Output the [x, y] coordinate of the center of the cell containing the given text.  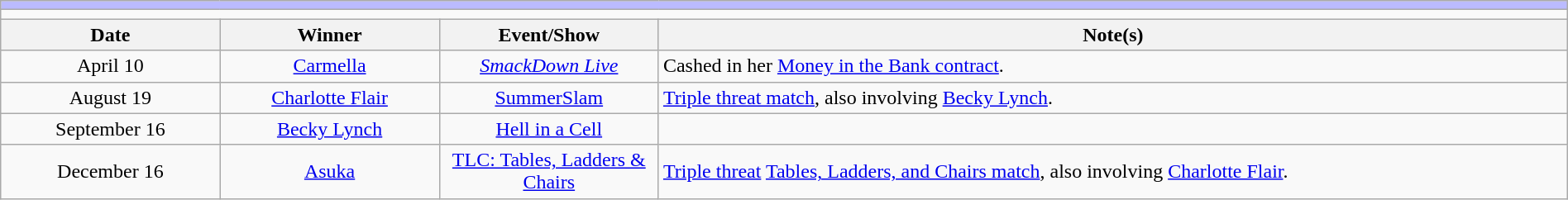
Becky Lynch [329, 129]
Triple threat match, also involving Becky Lynch. [1113, 98]
SummerSlam [549, 98]
Hell in a Cell [549, 129]
Asuka [329, 172]
Note(s) [1113, 35]
September 16 [111, 129]
August 19 [111, 98]
April 10 [111, 66]
Cashed in her Money in the Bank contract. [1113, 66]
December 16 [111, 172]
SmackDown Live [549, 66]
Event/Show [549, 35]
TLC: Tables, Ladders & Chairs [549, 172]
Date [111, 35]
Winner [329, 35]
Triple threat Tables, Ladders, and Chairs match, also involving Charlotte Flair. [1113, 172]
Carmella [329, 66]
Charlotte Flair [329, 98]
